From the cell containing the given text, extract its center point as [x, y] coordinate. 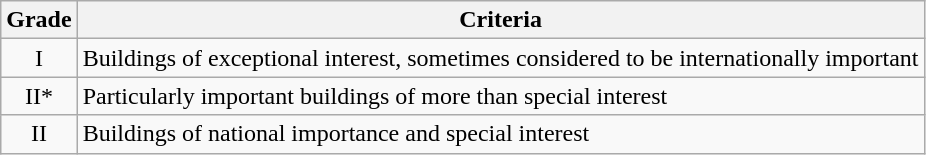
Particularly important buildings of more than special interest [500, 96]
II* [39, 96]
I [39, 58]
Grade [39, 20]
Criteria [500, 20]
Buildings of exceptional interest, sometimes considered to be internationally important [500, 58]
II [39, 134]
Buildings of national importance and special interest [500, 134]
